Provide the [X, Y] coordinate of the cell's center where the given text is located.  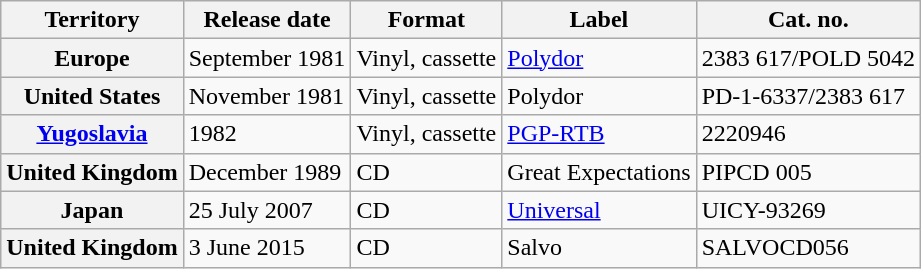
Release date [267, 20]
Label [599, 20]
Salvo [599, 248]
25 July 2007 [267, 210]
December 1989 [267, 172]
1982 [267, 134]
SALVOCD056 [808, 248]
2220946 [808, 134]
Great Expectations [599, 172]
Format [426, 20]
Cat. no. [808, 20]
Europe [92, 58]
2383 617/POLD 5042 [808, 58]
Yugoslavia [92, 134]
Universal [599, 210]
UICY-93269 [808, 210]
PD-1-6337/2383 617 [808, 96]
November 1981 [267, 96]
Territory [92, 20]
PGP-RTB [599, 134]
PIPCD 005 [808, 172]
3 June 2015 [267, 248]
United States [92, 96]
Japan [92, 210]
September 1981 [267, 58]
